Capture the cell that displays the provided text and extract its (X, Y) central coordinate. 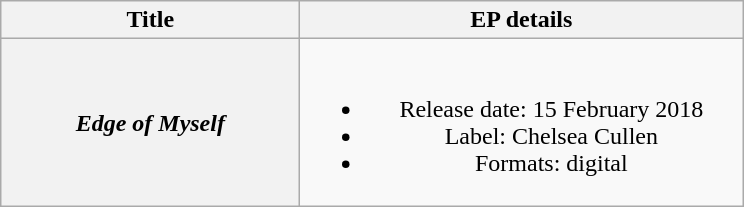
Release date: 15 February 2018Label: Chelsea CullenFormats: digital (522, 122)
Edge of Myself (150, 122)
EP details (522, 20)
Title (150, 20)
